Find where the given text appears and provide that cell's center as [x, y] coordinate. 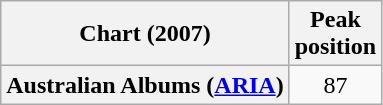
Chart (2007) [145, 34]
Peak position [335, 34]
Australian Albums (ARIA) [145, 85]
87 [335, 85]
